Return [x, y] of the center of cell containing provided text 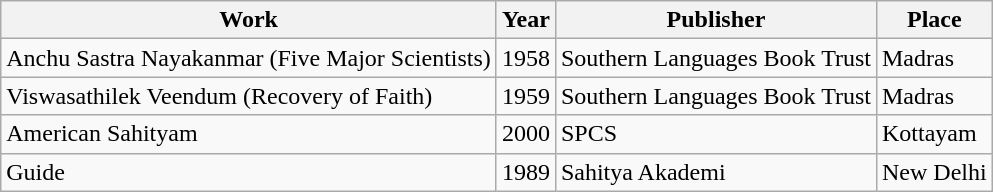
Work [249, 20]
1959 [526, 96]
SPCS [716, 134]
American Sahityam [249, 134]
Year [526, 20]
2000 [526, 134]
Kottayam [934, 134]
1958 [526, 58]
Viswasathilek Veendum (Recovery of Faith) [249, 96]
Anchu Sastra Nayakanmar (Five Major Scientists) [249, 58]
Place [934, 20]
New Delhi [934, 172]
Publisher [716, 20]
1989 [526, 172]
Guide [249, 172]
Sahitya Akademi [716, 172]
